For the text-containing cell, return its midpoint in (x, y) coordinate format. 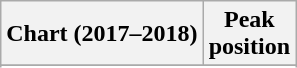
Peakposition (249, 34)
Chart (2017–2018) (102, 34)
